Return (x, y) of the center of cell containing provided text 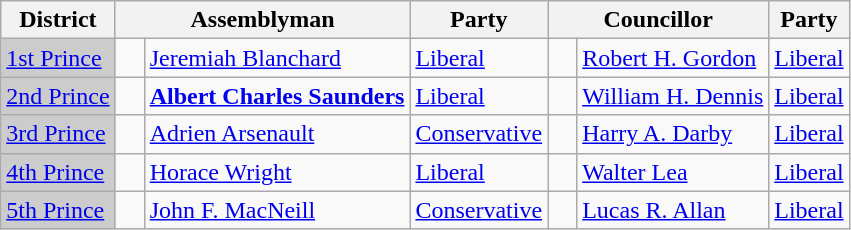
Horace Wright (277, 172)
Robert H. Gordon (673, 58)
Lucas R. Allan (673, 210)
Assemblyman (262, 20)
Adrien Arsenault (277, 134)
District (58, 20)
Harry A. Darby (673, 134)
Walter Lea (673, 172)
Councillor (658, 20)
Jeremiah Blanchard (277, 58)
1st Prince (58, 58)
Albert Charles Saunders (277, 96)
4th Prince (58, 172)
William H. Dennis (673, 96)
John F. MacNeill (277, 210)
2nd Prince (58, 96)
3rd Prince (58, 134)
5th Prince (58, 210)
